Search for the cell housing the specified text and yield its (x, y) center coordinate. 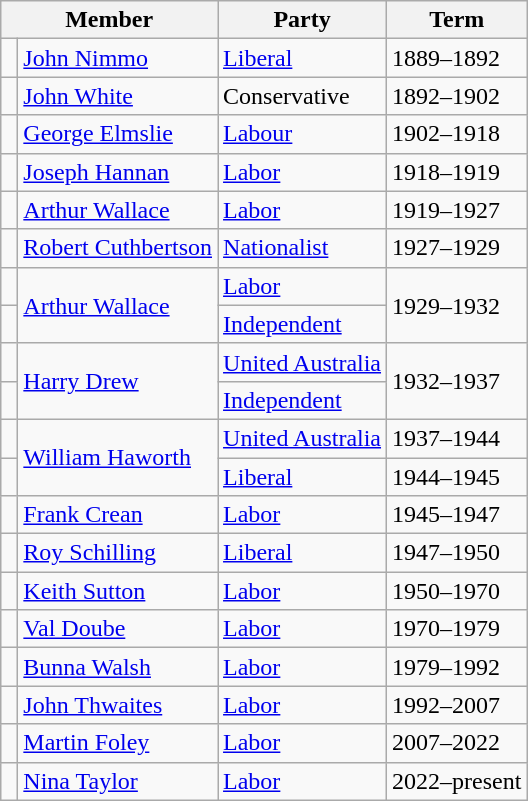
1902–1918 (457, 134)
1929–1932 (457, 305)
Nina Taylor (118, 781)
Harry Drew (118, 381)
Labour (302, 134)
Nationalist (302, 248)
1992–2007 (457, 705)
1945–1947 (457, 515)
1937–1944 (457, 438)
Party (302, 20)
Bunna Walsh (118, 667)
John Thwaites (118, 705)
1889–1892 (457, 58)
2022–present (457, 781)
Member (110, 20)
William Haworth (118, 457)
Keith Sutton (118, 591)
1950–1970 (457, 591)
1892–1902 (457, 96)
Conservative (302, 96)
1947–1950 (457, 553)
Joseph Hannan (118, 172)
Frank Crean (118, 515)
1927–1929 (457, 248)
John White (118, 96)
Robert Cuthbertson (118, 248)
George Elmslie (118, 134)
2007–2022 (457, 743)
1944–1945 (457, 477)
Martin Foley (118, 743)
1918–1919 (457, 172)
1970–1979 (457, 629)
1979–1992 (457, 667)
John Nimmo (118, 58)
1932–1937 (457, 381)
Val Doube (118, 629)
Term (457, 20)
Roy Schilling (118, 553)
1919–1927 (457, 210)
